Search for the cell housing the specified text and yield its [x, y] center coordinate. 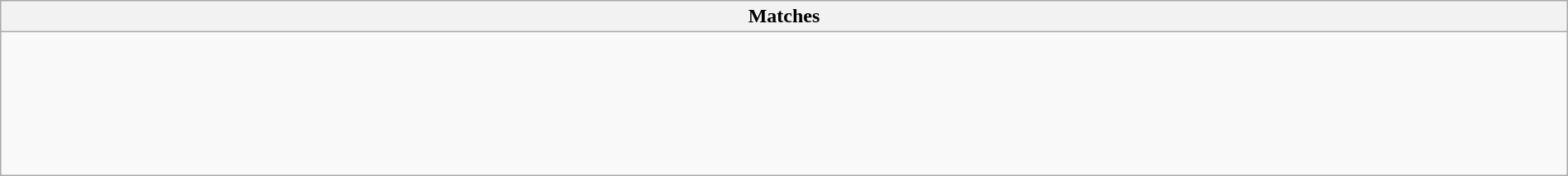
Matches [784, 17]
